Find where the given text appears and provide that cell's center as (X, Y) coordinate. 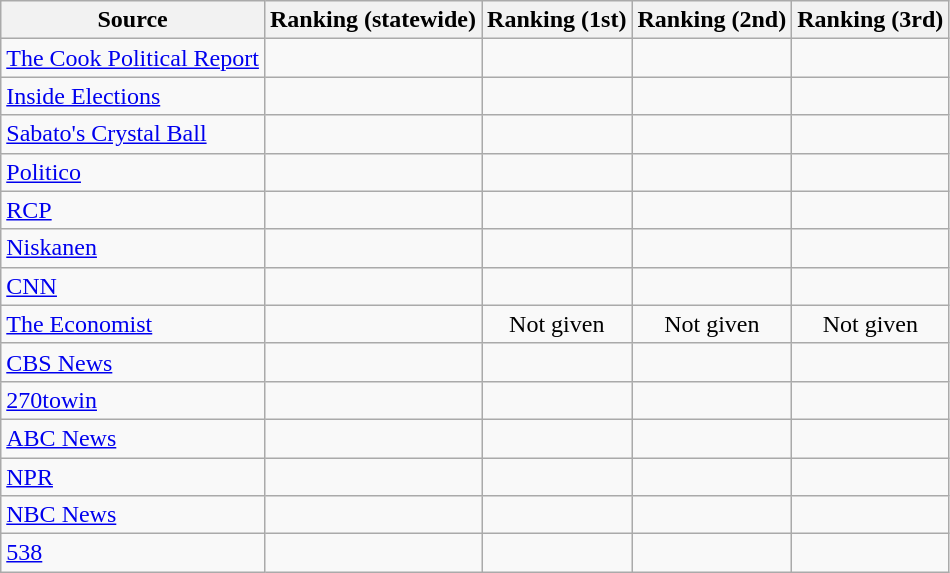
ABC News (133, 438)
538 (133, 553)
Ranking (1st) (557, 20)
Niskanen (133, 248)
The Economist (133, 324)
Sabato's Crystal Ball (133, 134)
Source (133, 20)
RCP (133, 210)
Politico (133, 172)
NBC News (133, 515)
Ranking (3rd) (870, 20)
270towin (133, 400)
Ranking (statewide) (372, 20)
CNN (133, 286)
Ranking (2nd) (712, 20)
NPR (133, 477)
CBS News (133, 362)
Inside Elections (133, 96)
The Cook Political Report (133, 58)
